Find where the given text appears and provide that cell's center as (x, y) coordinate. 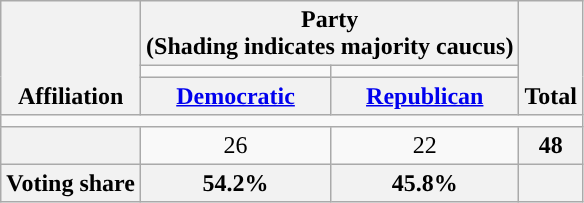
22 (425, 145)
45.8% (425, 183)
48 (551, 145)
Total (551, 58)
26 (236, 145)
Republican (425, 96)
Voting share (71, 183)
54.2% (236, 183)
Party (Shading indicates majority caucus) (330, 34)
Affiliation (71, 58)
Democratic (236, 96)
